Find where the given text appears and provide that cell's center as [x, y] coordinate. 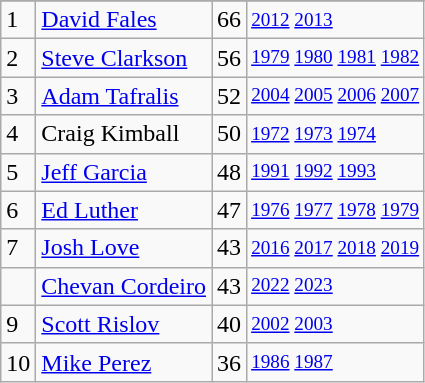
Adam Tafralis [124, 96]
2012 2013 [336, 20]
4 [18, 134]
66 [230, 20]
40 [230, 324]
David Fales [124, 20]
2004 2005 2006 2007 [336, 96]
48 [230, 172]
7 [18, 248]
Craig Kimball [124, 134]
52 [230, 96]
9 [18, 324]
Chevan Cordeiro [124, 286]
Jeff Garcia [124, 172]
10 [18, 362]
Mike Perez [124, 362]
2002 2003 [336, 324]
Scott Rislov [124, 324]
56 [230, 58]
50 [230, 134]
1979 1980 1981 1982 [336, 58]
Ed Luther [124, 210]
1991 1992 1993 [336, 172]
2016 2017 2018 2019 [336, 248]
Steve Clarkson [124, 58]
2022 2023 [336, 286]
36 [230, 362]
3 [18, 96]
1976 1977 1978 1979 [336, 210]
6 [18, 210]
Josh Love [124, 248]
5 [18, 172]
1972 1973 1974 [336, 134]
2 [18, 58]
1 [18, 20]
47 [230, 210]
1986 1987 [336, 362]
